Pinpoint the cell where the given text exists, returning its (x, y) midpoint coordinate. 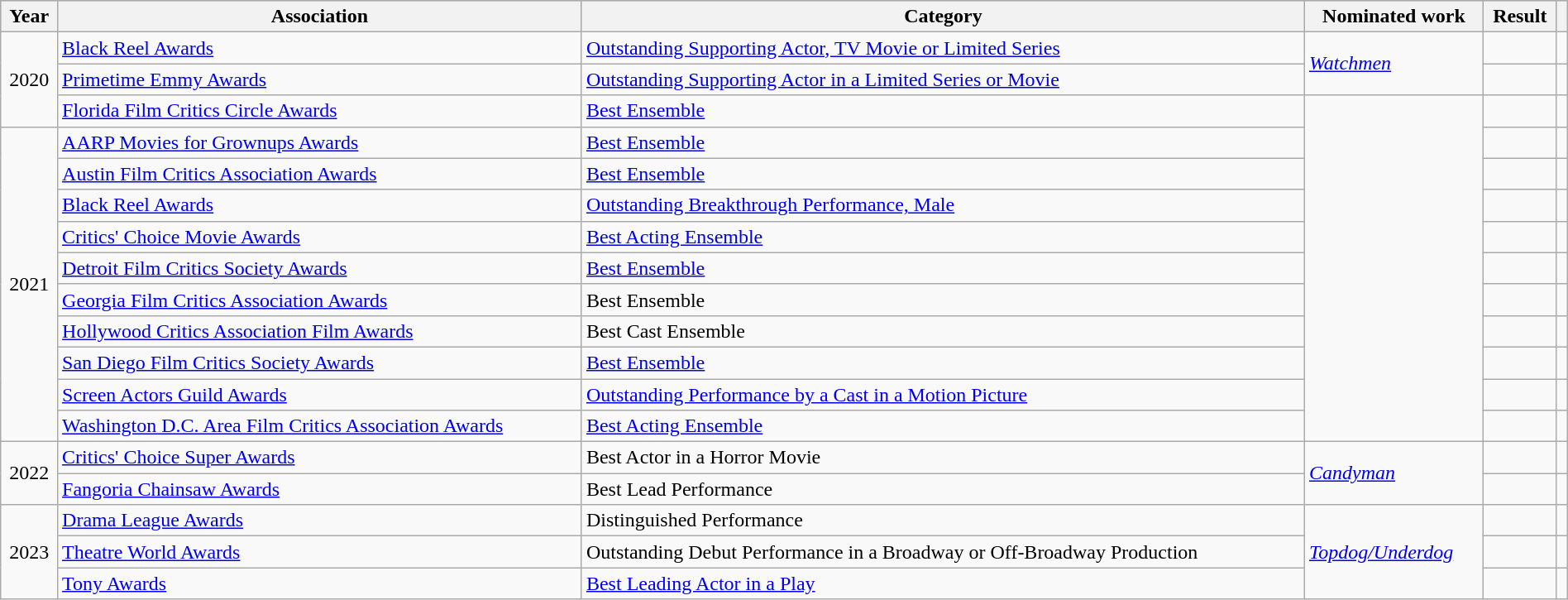
Washington D.C. Area Film Critics Association Awards (320, 426)
San Diego Film Critics Society Awards (320, 362)
Distinguished Performance (943, 521)
Florida Film Critics Circle Awards (320, 111)
Hollywood Critics Association Film Awards (320, 331)
Year (30, 17)
Outstanding Performance by a Cast in a Motion Picture (943, 395)
Association (320, 17)
Topdog/Underdog (1394, 552)
Fangoria Chainsaw Awards (320, 489)
Theatre World Awards (320, 552)
Outstanding Breakthrough Performance, Male (943, 205)
Outstanding Supporting Actor, TV Movie or Limited Series (943, 48)
Critics' Choice Super Awards (320, 458)
2021 (30, 285)
Outstanding Debut Performance in a Broadway or Off-Broadway Production (943, 552)
Best Actor in a Horror Movie (943, 458)
Nominated work (1394, 17)
Outstanding Supporting Actor in a Limited Series or Movie (943, 79)
Drama League Awards (320, 521)
Critics' Choice Movie Awards (320, 237)
Best Leading Actor in a Play (943, 583)
2022 (30, 473)
Tony Awards (320, 583)
Primetime Emmy Awards (320, 79)
Austin Film Critics Association Awards (320, 174)
Best Lead Performance (943, 489)
Candyman (1394, 473)
Georgia Film Critics Association Awards (320, 300)
AARP Movies for Grownups Awards (320, 142)
Result (1520, 17)
Best Cast Ensemble (943, 331)
Category (943, 17)
Screen Actors Guild Awards (320, 395)
Detroit Film Critics Society Awards (320, 268)
2020 (30, 79)
2023 (30, 552)
Watchmen (1394, 64)
